Return the (x, y) coordinate for the center point of the cell that contains the specified text.  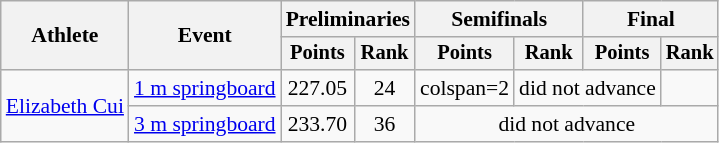
227.05 (318, 88)
Athlete (65, 36)
Preliminaries (348, 19)
Event (205, 36)
Elizabeth Cui (65, 106)
Semifinals (499, 19)
233.70 (318, 124)
1 m springboard (205, 88)
36 (384, 124)
3 m springboard (205, 124)
24 (384, 88)
Final (650, 19)
colspan=2 (464, 88)
